Find where the given text appears and provide that cell's center as [x, y] coordinate. 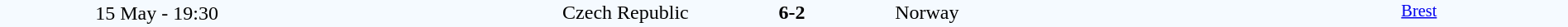
Czech Republic [501, 12]
Brest [1419, 13]
15 May - 19:30 [157, 13]
6-2 [791, 12]
Norway [1082, 12]
